Capture the cell that displays the provided text and extract its (X, Y) central coordinate. 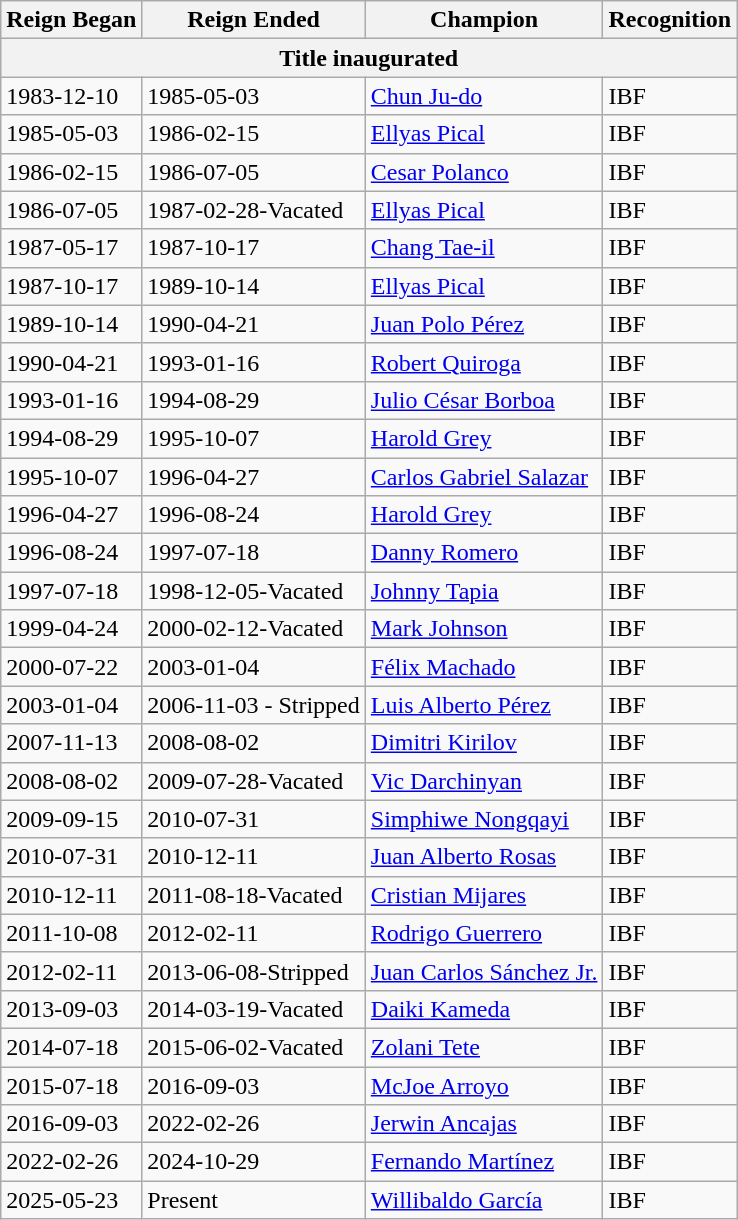
1987-02-28-Vacated (254, 210)
Fernando Martínez (484, 1162)
Johnny Tapia (484, 591)
Chang Tae-il (484, 248)
Daiki Kameda (484, 1009)
Danny Romero (484, 553)
Dimitri Kirilov (484, 743)
Julio César Borboa (484, 400)
Champion (484, 20)
2015-06-02-Vacated (254, 1047)
Present (254, 1200)
Vic Darchinyan (484, 781)
2000-07-22 (72, 667)
2014-03-19-Vacated (254, 1009)
Reign Ended (254, 20)
2000-02-12-Vacated (254, 629)
Chun Ju-do (484, 96)
Juan Polo Pérez (484, 324)
Juan Carlos Sánchez Jr. (484, 971)
2009-09-15 (72, 819)
Mark Johnson (484, 629)
2013-09-03 (72, 1009)
Carlos Gabriel Salazar (484, 477)
Luis Alberto Pérez (484, 705)
Reign Began (72, 20)
Simphiwe Nongqayi (484, 819)
2011-10-08 (72, 933)
2025-05-23 (72, 1200)
Rodrigo Guerrero (484, 933)
1999-04-24 (72, 629)
Juan Alberto Rosas (484, 857)
Jerwin Ancajas (484, 1124)
Zolani Tete (484, 1047)
2013-06-08-Stripped (254, 971)
Robert Quiroga (484, 362)
2015-07-18 (72, 1085)
1998-12-05-Vacated (254, 591)
Cristian Mijares (484, 895)
Cesar Polanco (484, 172)
1987-05-17 (72, 248)
2006-11-03 - Stripped (254, 705)
2024-10-29 (254, 1162)
2011-08-18-Vacated (254, 895)
Willibaldo García (484, 1200)
Title inaugurated (369, 58)
2014-07-18 (72, 1047)
1983-12-10 (72, 96)
2009-07-28-Vacated (254, 781)
McJoe Arroyo (484, 1085)
2007-11-13 (72, 743)
Recognition (670, 20)
Félix Machado (484, 667)
